For the text-containing cell, return its midpoint in (x, y) coordinate format. 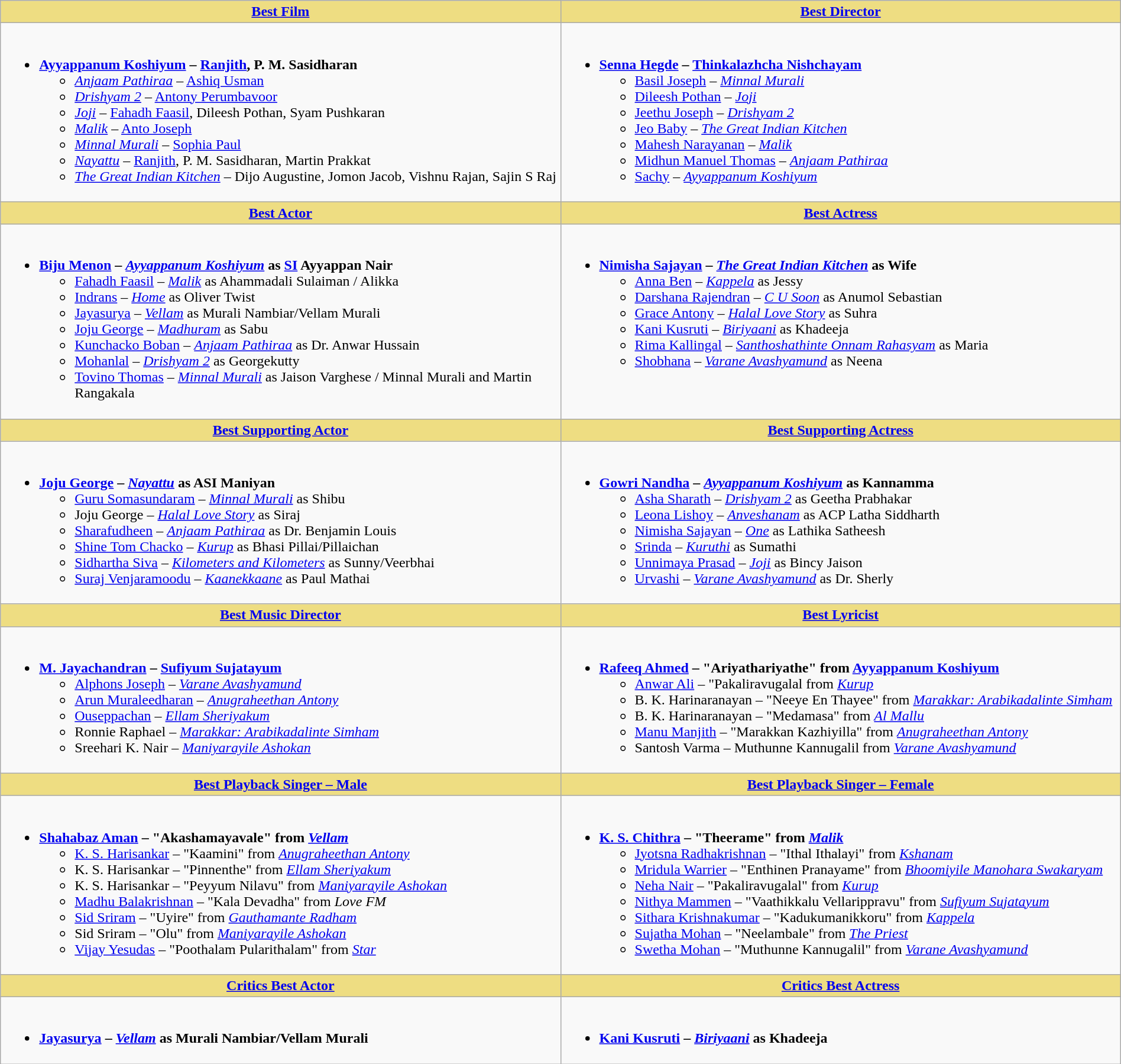
Kani Kusruti – Biriyaani as Khadeeja (841, 1030)
Best Supporting Actor (280, 430)
Jayasurya – Vellam as Murali Nambiar/Vellam Murali (280, 1030)
Critics Best Actress (841, 985)
Best Film (280, 12)
Best Lyricist (841, 615)
Critics Best Actor (280, 985)
Best Playback Singer – Male (280, 784)
Best Music Director (280, 615)
Best Supporting Actress (841, 430)
Best Actor (280, 213)
Best Playback Singer – Female (841, 784)
Best Director (841, 12)
Best Actress (841, 213)
